Provide the (x, y) coordinate of the cell's center where the given text is located.  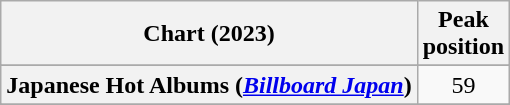
Japanese Hot Albums (Billboard Japan) (209, 85)
59 (463, 85)
Chart (2023) (209, 34)
Peak position (463, 34)
